Capture the cell that displays the provided text and extract its (X, Y) central coordinate. 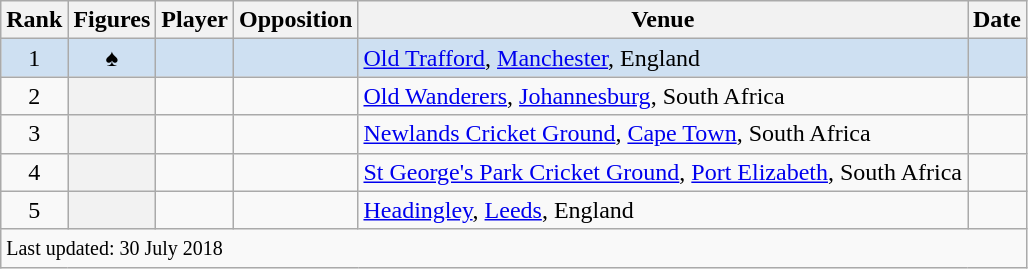
Venue (663, 20)
Newlands Cricket Ground, Cape Town, South Africa (663, 134)
Date (998, 20)
Player (195, 20)
Headingley, Leeds, England (663, 210)
1 (34, 58)
Old Wanderers, Johannesburg, South Africa (663, 96)
4 (34, 172)
Opposition (296, 20)
St George's Park Cricket Ground, Port Elizabeth, South Africa (663, 172)
Rank (34, 20)
5 (34, 210)
♠ (112, 58)
3 (34, 134)
Last updated: 30 July 2018 (514, 248)
Old Trafford, Manchester, England (663, 58)
2 (34, 96)
Figures (112, 20)
